Return the [x, y] coordinate for the center point of the cell that contains the specified text.  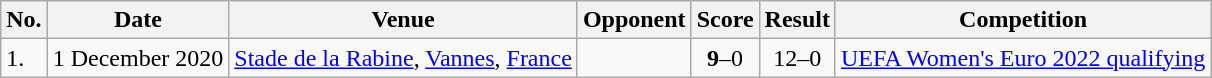
Stade de la Rabine, Vannes, France [404, 58]
9–0 [725, 58]
Date [138, 20]
1 December 2020 [138, 58]
No. [24, 20]
1. [24, 58]
Score [725, 20]
UEFA Women's Euro 2022 qualifying [1022, 58]
Opponent [634, 20]
Competition [1022, 20]
Venue [404, 20]
Result [797, 20]
12–0 [797, 58]
